From the cell containing the given text, extract its center point as [X, Y] coordinate. 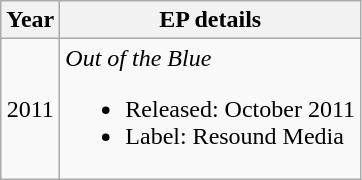
2011 [30, 109]
Out of the BlueReleased: October 2011Label: Resound Media [210, 109]
EP details [210, 20]
Year [30, 20]
